Locate the cell with the specified text and output its [x, y] center coordinate. 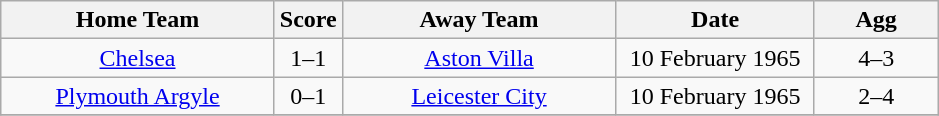
Plymouth Argyle [138, 96]
2–4 [876, 96]
Home Team [138, 20]
1–1 [308, 58]
4–3 [876, 58]
Chelsea [138, 58]
Score [308, 20]
Agg [876, 20]
0–1 [308, 96]
Aston Villa [479, 58]
Leicester City [479, 96]
Away Team [479, 20]
Date [716, 20]
